From the cell containing the given text, extract its center point as [X, Y] coordinate. 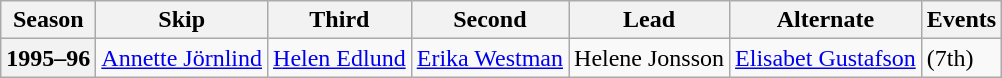
Third [340, 20]
Season [48, 20]
Alternate [826, 20]
Events [961, 20]
Second [490, 20]
Annette Jörnlind [182, 58]
(7th) [961, 58]
1995–96 [48, 58]
Lead [650, 20]
Skip [182, 20]
Erika Westman [490, 58]
Helene Jonsson [650, 58]
Elisabet Gustafson [826, 58]
Helen Edlund [340, 58]
